For the text-containing cell, return its midpoint in (X, Y) coordinate format. 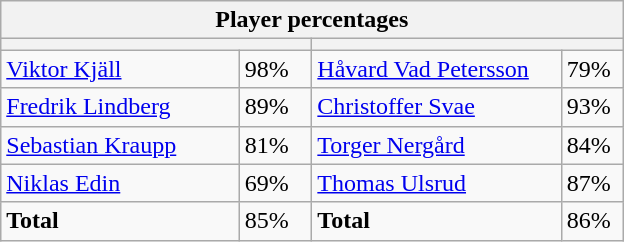
85% (276, 221)
84% (592, 145)
69% (276, 183)
Niklas Edin (120, 183)
81% (276, 145)
89% (276, 107)
Viktor Kjäll (120, 69)
86% (592, 221)
Sebastian Kraupp (120, 145)
Håvard Vad Petersson (436, 69)
87% (592, 183)
93% (592, 107)
Thomas Ulsrud (436, 183)
98% (276, 69)
Fredrik Lindberg (120, 107)
Player percentages (312, 20)
Christoffer Svae (436, 107)
Torger Nergård (436, 145)
79% (592, 69)
